Find where the given text appears and provide that cell's center as (X, Y) coordinate. 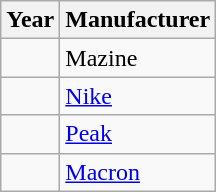
Macron (138, 172)
Nike (138, 96)
Manufacturer (138, 20)
Mazine (138, 58)
Peak (138, 134)
Year (30, 20)
